Extract the [x, y] coordinate from the center of the cell holding the provided text.  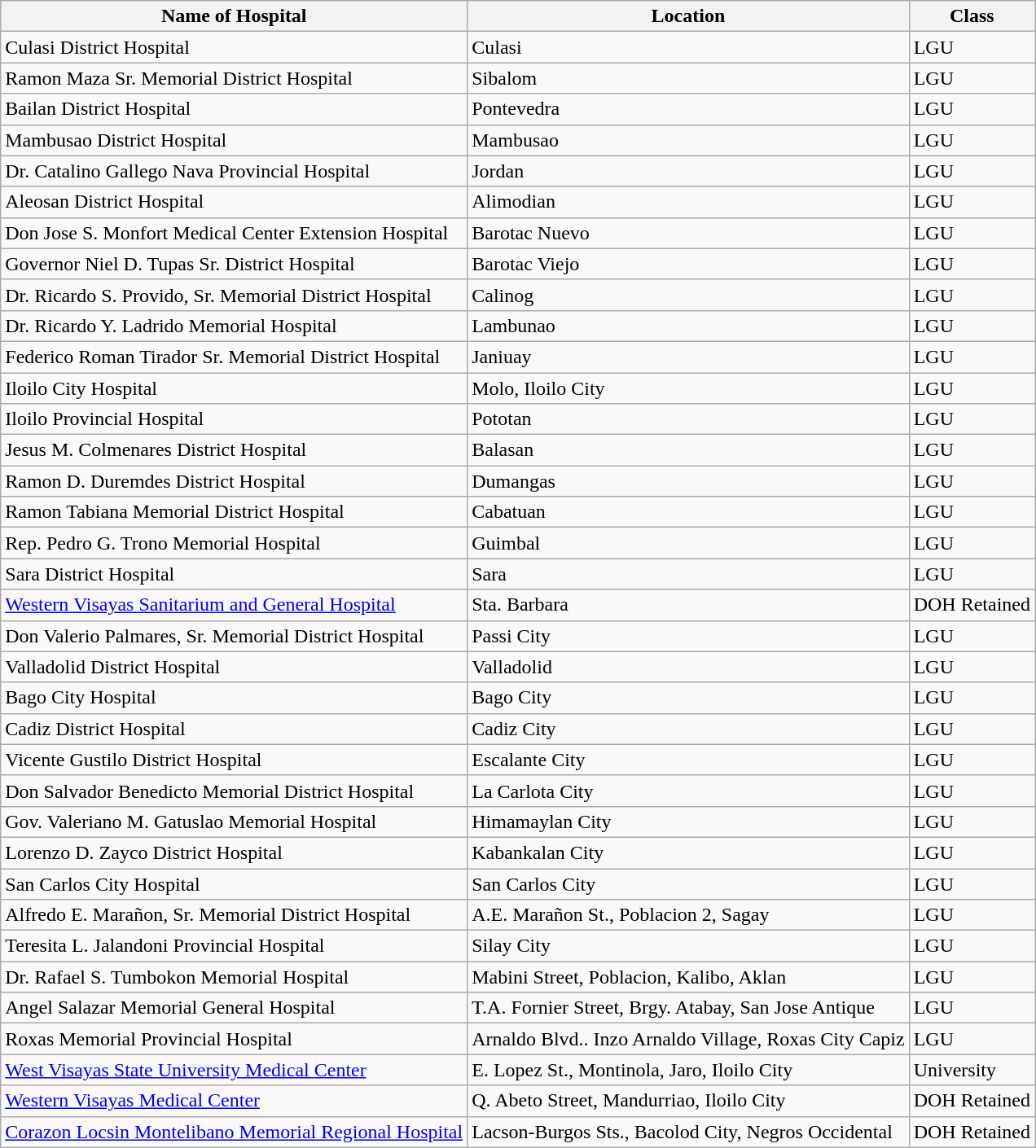
Guimbal [688, 543]
Lorenzo D. Zayco District Hospital [235, 852]
Pontevedra [688, 109]
Valladolid [688, 667]
Jordan [688, 171]
A.E. Marañon St., Poblacion 2, Sagay [688, 915]
Cadiz District Hospital [235, 729]
Calinog [688, 295]
Passi City [688, 636]
Escalante City [688, 760]
Dr. Ricardo Y. Ladrido Memorial Hospital [235, 326]
Western Visayas Medical Center [235, 1101]
Mambusao [688, 140]
Mabini Street, Poblacion, Kalibo, Aklan [688, 977]
Ramon Maza Sr. Memorial District Hospital [235, 78]
Governor Niel D. Tupas Sr. District Hospital [235, 264]
Alimodian [688, 202]
Ramon D. Duremdes District Hospital [235, 481]
Roxas Memorial Provincial Hospital [235, 1039]
Himamaylan City [688, 822]
Barotac Nuevo [688, 233]
Iloilo City Hospital [235, 388]
Bago City Hospital [235, 698]
Sta. Barbara [688, 605]
Sara [688, 574]
Gov. Valeriano M. Gatuslao Memorial Hospital [235, 822]
Kabankalan City [688, 852]
Angel Salazar Memorial General Hospital [235, 1008]
Culasi [688, 47]
Dr. Catalino Gallego Nava Provincial Hospital [235, 171]
E. Lopez St., Montinola, Jaro, Iloilo City [688, 1070]
Sibalom [688, 78]
Iloilo Provincial Hospital [235, 419]
Vicente Gustilo District Hospital [235, 760]
Dr. Rafael S. Tumbokon Memorial Hospital [235, 977]
San Carlos City [688, 883]
Culasi District Hospital [235, 47]
Molo, Iloilo City [688, 388]
West Visayas State University Medical Center [235, 1070]
Bago City [688, 698]
Class [972, 16]
Bailan District Hospital [235, 109]
Don Salvador Benedicto Memorial District Hospital [235, 791]
Dr. Ricardo S. Provido, Sr. Memorial District Hospital [235, 295]
Janiuay [688, 357]
Federico Roman Tirador Sr. Memorial District Hospital [235, 357]
Teresita L. Jalandoni Provincial Hospital [235, 946]
San Carlos City Hospital [235, 883]
Cabatuan [688, 512]
Alfredo E. Marañon, Sr. Memorial District Hospital [235, 915]
Barotac Viejo [688, 264]
Lambunao [688, 326]
University [972, 1070]
Rep. Pedro G. Trono Memorial Hospital [235, 543]
Aleosan District Hospital [235, 202]
Location [688, 16]
Balasan [688, 450]
Don Valerio Palmares, Sr. Memorial District Hospital [235, 636]
Lacson-Burgos Sts., Bacolod City, Negros Occidental [688, 1132]
Arnaldo Blvd.. Inzo Arnaldo Village, Roxas City Capiz [688, 1039]
Corazon Locsin Montelibano Memorial Regional Hospital [235, 1132]
Valladolid District Hospital [235, 667]
Mambusao District Hospital [235, 140]
Jesus M. Colmenares District Hospital [235, 450]
Q. Abeto Street, Mandurriao, Iloilo City [688, 1101]
Ramon Tabiana Memorial District Hospital [235, 512]
La Carlota City [688, 791]
T.A. Fornier Street, Brgy. Atabay, San Jose Antique [688, 1008]
Cadiz City [688, 729]
Name of Hospital [235, 16]
Don Jose S. Monfort Medical Center Extension Hospital [235, 233]
Silay City [688, 946]
Sara District Hospital [235, 574]
Western Visayas Sanitarium and General Hospital [235, 605]
Dumangas [688, 481]
Pototan [688, 419]
